Search for the cell housing the specified text and yield its [x, y] center coordinate. 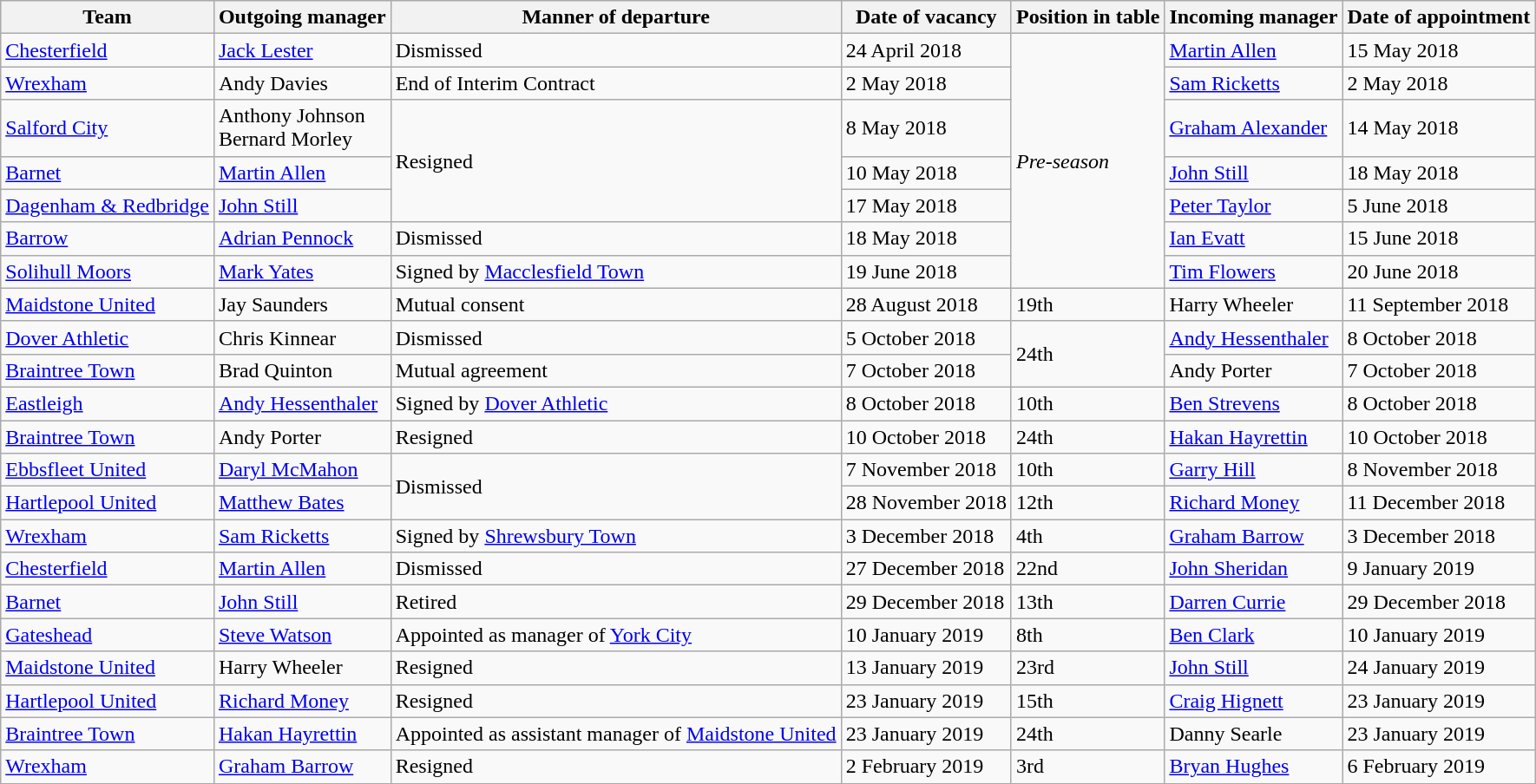
Outgoing manager [302, 17]
Gateshead [108, 635]
Signed by Shrewsbury Town [616, 536]
7 November 2018 [926, 470]
14 May 2018 [1439, 128]
Peter Taylor [1253, 206]
Matthew Bates [302, 503]
Mark Yates [302, 271]
Jack Lester [302, 50]
8 May 2018 [926, 128]
Appointed as manager of York City [616, 635]
12th [1087, 503]
Eastleigh [108, 403]
13 January 2019 [926, 668]
Jay Saunders [302, 304]
Brad Quinton [302, 370]
Barrow [108, 238]
Ian Evatt [1253, 238]
Tim Flowers [1253, 271]
19 June 2018 [926, 271]
Steve Watson [302, 635]
15th [1087, 701]
19th [1087, 304]
Danny Searle [1253, 734]
Signed by Dover Athletic [616, 403]
Dover Athletic [108, 337]
Position in table [1087, 17]
Chris Kinnear [302, 337]
Graham Alexander [1253, 128]
Dagenham & Redbridge [108, 206]
27 December 2018 [926, 569]
Daryl McMahon [302, 470]
6 February 2019 [1439, 767]
Manner of departure [616, 17]
Ebbsfleet United [108, 470]
Anthony JohnsonBernard Morley [302, 128]
Incoming manager [1253, 17]
Team [108, 17]
Bryan Hughes [1253, 767]
Craig Hignett [1253, 701]
Salford City [108, 128]
5 October 2018 [926, 337]
Retired [616, 602]
5 June 2018 [1439, 206]
28 November 2018 [926, 503]
Garry Hill [1253, 470]
20 June 2018 [1439, 271]
End of Interim Contract [616, 83]
24 January 2019 [1439, 668]
2 February 2019 [926, 767]
9 January 2019 [1439, 569]
11 September 2018 [1439, 304]
Mutual consent [616, 304]
Ben Clark [1253, 635]
Darren Currie [1253, 602]
23rd [1087, 668]
Date of vacancy [926, 17]
Ben Strevens [1253, 403]
8th [1087, 635]
10 May 2018 [926, 173]
4th [1087, 536]
Solihull Moors [108, 271]
Andy Davies [302, 83]
Date of appointment [1439, 17]
3rd [1087, 767]
Appointed as assistant manager of Maidstone United [616, 734]
Mutual agreement [616, 370]
15 June 2018 [1439, 238]
13th [1087, 602]
17 May 2018 [926, 206]
Pre-season [1087, 161]
15 May 2018 [1439, 50]
28 August 2018 [926, 304]
11 December 2018 [1439, 503]
Adrian Pennock [302, 238]
8 November 2018 [1439, 470]
John Sheridan [1253, 569]
Signed by Macclesfield Town [616, 271]
22nd [1087, 569]
24 April 2018 [926, 50]
